Pinpoint the cell where the given text exists, returning its (X, Y) midpoint coordinate. 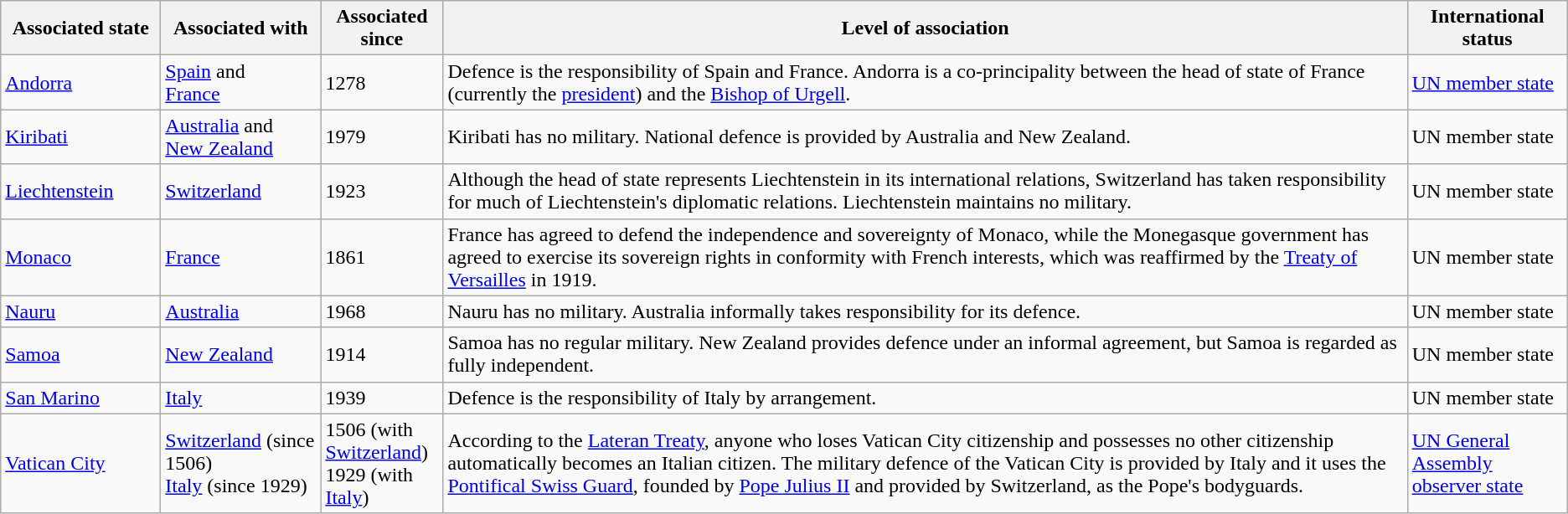
Associated state (80, 28)
1979 (382, 137)
France (241, 257)
Italy (241, 398)
1968 (382, 311)
1939 (382, 398)
New Zealand (241, 355)
1506 (with Switzerland) 1929 (with Italy) (382, 464)
Monaco (80, 257)
1914 (382, 355)
Nauru (80, 311)
Kiribati (80, 137)
Nauru has no military. Australia informally takes responsibility for its defence. (925, 311)
Vatican City (80, 464)
Liechtenstein (80, 191)
Defence is the responsibility of Italy by arrangement. (925, 398)
Kiribati has no military. National defence is provided by Australia and New Zealand. (925, 137)
San Marino (80, 398)
Switzerland (241, 191)
Level of association (925, 28)
Australia andNew Zealand (241, 137)
Samoa has no regular military. New Zealand provides defence under an informal agreement, but Samoa is regarded as fully independent. (925, 355)
Associated since (382, 28)
Switzerland (since 1506)Italy (since 1929) (241, 464)
Andorra (80, 82)
1861 (382, 257)
International status (1488, 28)
Samoa (80, 355)
Australia (241, 311)
UN General Assembly observer state (1488, 464)
1923 (382, 191)
Spain andFrance (241, 82)
1278 (382, 82)
Associated with (241, 28)
